Return the (X, Y) coordinate for the center point of the cell that contains the specified text.  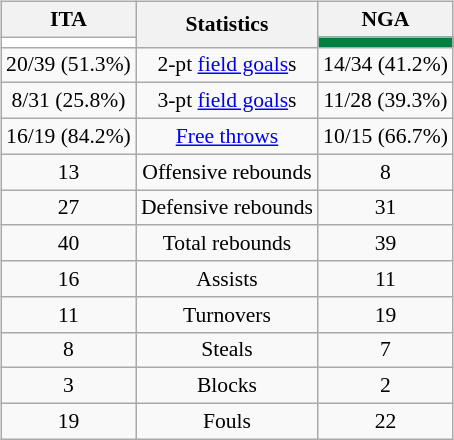
22 (386, 421)
Total rebounds (227, 243)
27 (68, 208)
39 (386, 243)
3 (68, 386)
13 (68, 172)
20/39 (51.3%) (68, 65)
11/28 (39.3%) (386, 101)
Turnovers (227, 314)
Blocks (227, 386)
Steals (227, 350)
Statistics (227, 24)
8/31 (25.8%) (68, 101)
31 (386, 208)
ITA (68, 19)
Fouls (227, 421)
Assists (227, 279)
3-pt field goalss (227, 101)
10/15 (66.7%) (386, 136)
16/19 (84.2%) (68, 136)
Free throws (227, 136)
Defensive rebounds (227, 208)
7 (386, 350)
2-pt field goalss (227, 65)
40 (68, 243)
Offensive rebounds (227, 172)
NGA (386, 19)
14/34 (41.2%) (386, 65)
2 (386, 386)
16 (68, 279)
